Identify which cell holds the provided text, then report its [x, y] central coordinate. 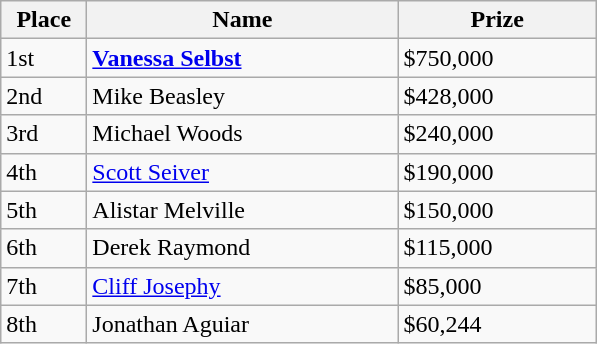
Scott Seiver [242, 172]
Michael Woods [242, 134]
$150,000 [498, 210]
Prize [498, 20]
Derek Raymond [242, 248]
1st [44, 58]
$60,244 [498, 324]
6th [44, 248]
Name [242, 20]
8th [44, 324]
Mike Beasley [242, 96]
7th [44, 286]
$85,000 [498, 286]
$240,000 [498, 134]
Vanessa Selbst [242, 58]
$190,000 [498, 172]
4th [44, 172]
Place [44, 20]
Jonathan Aguiar [242, 324]
Alistar Melville [242, 210]
$750,000 [498, 58]
$115,000 [498, 248]
2nd [44, 96]
5th [44, 210]
3rd [44, 134]
$428,000 [498, 96]
Cliff Josephy [242, 286]
